Return the (X, Y) coordinate for the center point of the cell that contains the specified text.  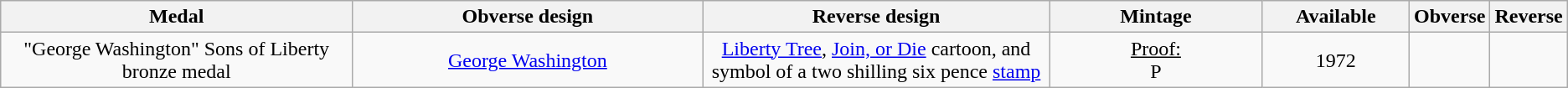
George Washington (528, 60)
Medal (177, 17)
1972 (1336, 60)
Reverse design (876, 17)
Reverse (1529, 17)
Available (1336, 17)
Obverse (1450, 17)
Mintage (1156, 17)
Obverse design (528, 17)
Proof: P (1156, 60)
Liberty Tree, Join, or Die cartoon, and symbol of a two shilling six pence stamp (876, 60)
"George Washington" Sons of Liberty bronze medal (177, 60)
